Pinpoint the cell where the given text exists, returning its [X, Y] midpoint coordinate. 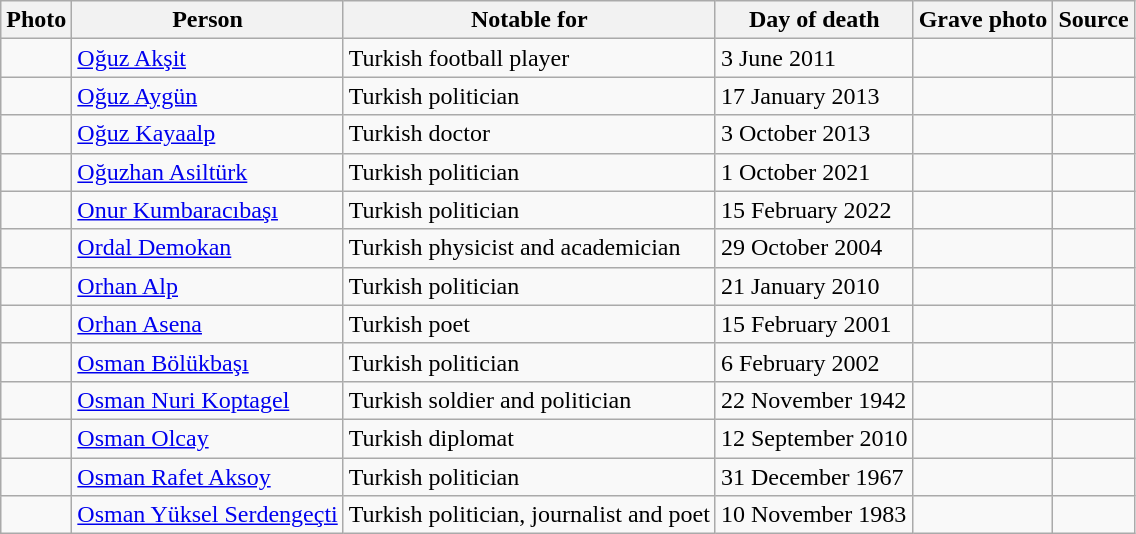
Turkish doctor [529, 134]
29 October 2004 [814, 248]
Turkish diplomat [529, 438]
Oğuz Aygün [208, 96]
Oğuz Kayaalp [208, 134]
Osman Bölükbaşı [208, 362]
Turkish soldier and politician [529, 400]
Orhan Alp [208, 286]
21 January 2010 [814, 286]
22 November 1942 [814, 400]
Oğuz Akşit [208, 58]
31 December 1967 [814, 477]
Osman Nuri Koptagel [208, 400]
Turkish football player [529, 58]
Turkish physicist and academician [529, 248]
6 February 2002 [814, 362]
Oğuzhan Asiltürk [208, 172]
Ordal Demokan [208, 248]
Turkish politician, journalist and poet [529, 515]
Grave photo [983, 20]
3 October 2013 [814, 134]
Source [1094, 20]
Osman Olcay [208, 438]
Onur Kumbaracıbaşı [208, 210]
15 February 2001 [814, 324]
Osman Yüksel Serdengeçti [208, 515]
Photo [36, 20]
Orhan Asena [208, 324]
17 January 2013 [814, 96]
3 June 2011 [814, 58]
12 September 2010 [814, 438]
Turkish poet [529, 324]
Day of death [814, 20]
15 February 2022 [814, 210]
Osman Rafet Aksoy [208, 477]
Notable for [529, 20]
Person [208, 20]
10 November 1983 [814, 515]
1 October 2021 [814, 172]
